Return the (x, y) coordinate for the center point of the cell that contains the specified text.  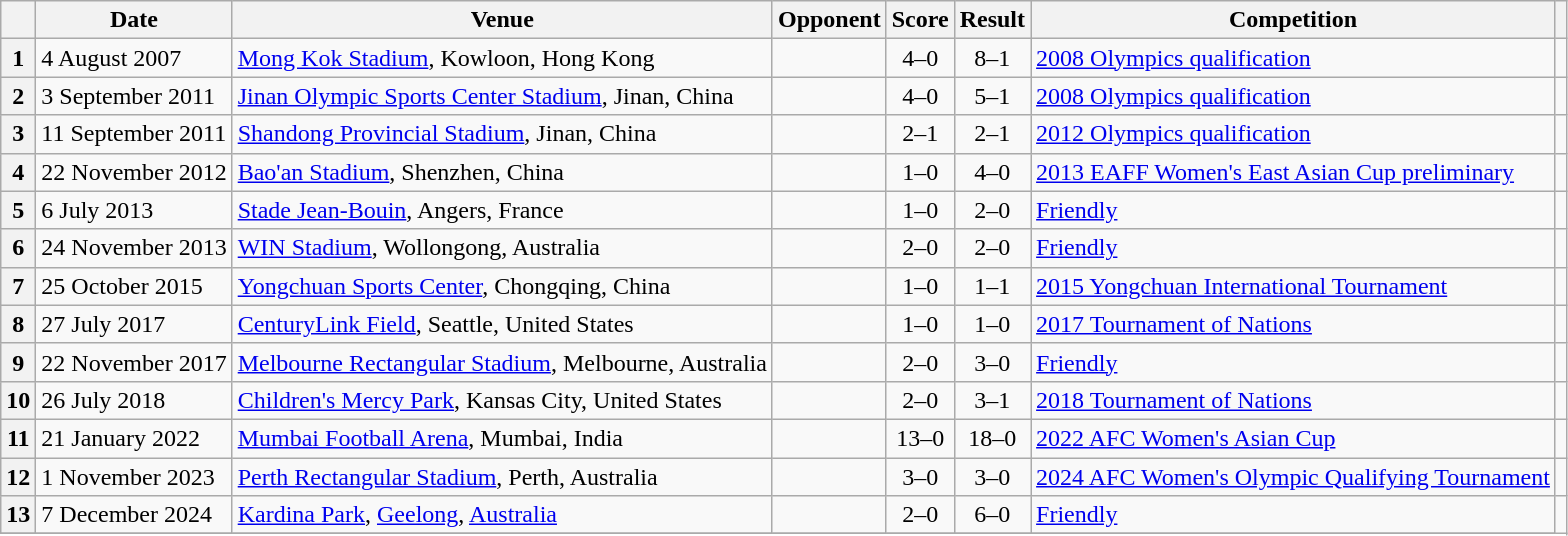
Stade Jean-Bouin, Angers, France (502, 210)
Mumbai Football Arena, Mumbai, India (502, 438)
4 (18, 172)
24 November 2013 (134, 248)
Kardina Park, Geelong, Australia (502, 515)
6–0 (992, 515)
Yongchuan Sports Center, Chongqing, China (502, 286)
2024 AFC Women's Olympic Qualifying Tournament (1294, 477)
Competition (1294, 20)
2017 Tournament of Nations (1294, 324)
26 July 2018 (134, 400)
8–1 (992, 58)
7 December 2024 (134, 515)
Opponent (829, 20)
6 July 2013 (134, 210)
22 November 2017 (134, 362)
2013 EAFF Women's East Asian Cup preliminary (1294, 172)
13–0 (920, 438)
Mong Kok Stadium, Kowloon, Hong Kong (502, 58)
25 October 2015 (134, 286)
1 (18, 58)
3 (18, 134)
Children's Mercy Park, Kansas City, United States (502, 400)
Shandong Provincial Stadium, Jinan, China (502, 134)
Bao'an Stadium, Shenzhen, China (502, 172)
21 January 2022 (134, 438)
9 (18, 362)
Jinan Olympic Sports Center Stadium, Jinan, China (502, 96)
Melbourne Rectangular Stadium, Melbourne, Australia (502, 362)
12 (18, 477)
5–1 (992, 96)
8 (18, 324)
11 (18, 438)
2018 Tournament of Nations (1294, 400)
1 November 2023 (134, 477)
4 August 2007 (134, 58)
2012 Olympics qualification (1294, 134)
27 July 2017 (134, 324)
Perth Rectangular Stadium, Perth, Australia (502, 477)
7 (18, 286)
10 (18, 400)
5 (18, 210)
3–1 (992, 400)
6 (18, 248)
18–0 (992, 438)
22 November 2012 (134, 172)
WIN Stadium, Wollongong, Australia (502, 248)
13 (18, 515)
Date (134, 20)
Score (920, 20)
CenturyLink Field, Seattle, United States (502, 324)
Venue (502, 20)
2022 AFC Women's Asian Cup (1294, 438)
Result (992, 20)
3 September 2011 (134, 96)
1–1 (992, 286)
11 September 2011 (134, 134)
2 (18, 96)
2015 Yongchuan International Tournament (1294, 286)
